Output the [x, y] coordinate of the center of the cell containing the given text.  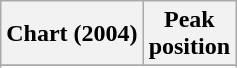
Peakposition [189, 34]
Chart (2004) [72, 34]
